Pinpoint the cell where the given text exists, returning its (X, Y) midpoint coordinate. 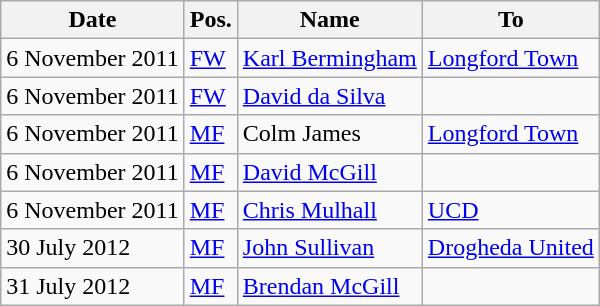
David da Silva (330, 96)
Brendan McGill (330, 286)
To (510, 20)
Pos. (210, 20)
UCD (510, 210)
Date (92, 20)
Karl Bermingham (330, 58)
David McGill (330, 172)
Drogheda United (510, 248)
31 July 2012 (92, 286)
30 July 2012 (92, 248)
Name (330, 20)
John Sullivan (330, 248)
Colm James (330, 134)
Chris Mulhall (330, 210)
